Provide the [x, y] coordinate of the cell's center where the given text is located.  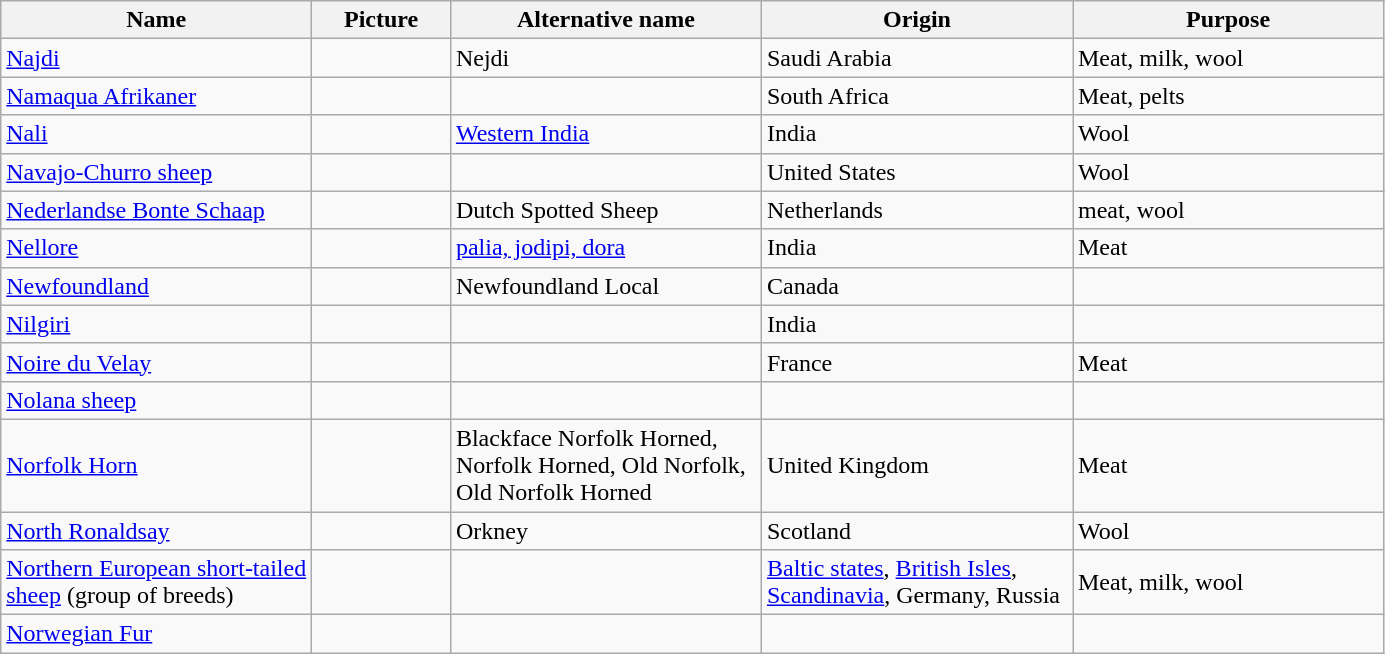
United States [916, 172]
France [916, 362]
Newfoundland [156, 286]
South Africa [916, 96]
Purpose [1228, 20]
Picture [382, 20]
Name [156, 20]
Alternative name [606, 20]
Nolana sheep [156, 400]
Nellore [156, 248]
Northern European short-tailed sheep (group of breeds) [156, 582]
North Ronaldsay [156, 531]
Netherlands [916, 210]
Scotland [916, 531]
Noire du Velay [156, 362]
Nejdi [606, 58]
Nilgiri [156, 324]
United Kingdom [916, 465]
Western India [606, 134]
Navajo-Churro sheep [156, 172]
Nederlandse Bonte Schaap [156, 210]
Newfoundland Local [606, 286]
Meat, pelts [1228, 96]
Norfolk Horn [156, 465]
Saudi Arabia [916, 58]
Blackface Norfolk Horned, Norfolk Horned, Old Norfolk, Old Norfolk Horned [606, 465]
Orkney [606, 531]
Canada [916, 286]
Namaqua Afrikaner [156, 96]
palia, jodipi, dora [606, 248]
Baltic states, British Isles, Scandinavia, Germany, Russia [916, 582]
Najdi [156, 58]
meat, wool [1228, 210]
Dutch Spotted Sheep [606, 210]
Nali [156, 134]
Origin [916, 20]
Norwegian Fur [156, 634]
